Provide the [X, Y] coordinate of the cell's center where the given text is located.  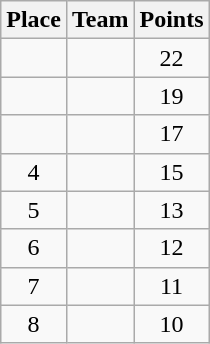
13 [172, 210]
Team [100, 20]
17 [172, 134]
15 [172, 172]
Place [34, 20]
11 [172, 286]
19 [172, 96]
7 [34, 286]
5 [34, 210]
22 [172, 58]
4 [34, 172]
10 [172, 324]
12 [172, 248]
Points [172, 20]
8 [34, 324]
6 [34, 248]
